Extract the [x, y] coordinate from the center of the cell holding the provided text.  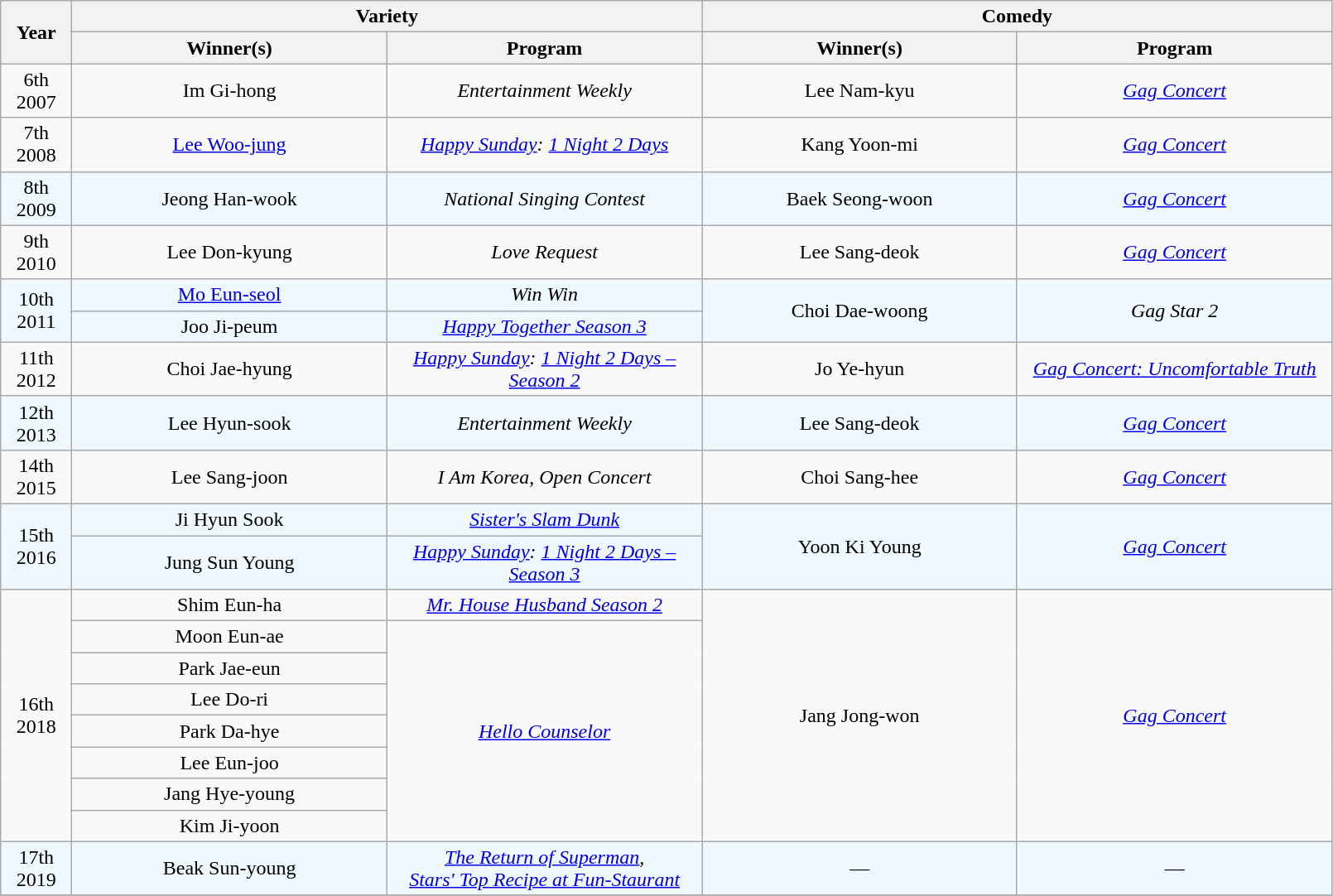
Mr. House Husband Season 2 [545, 605]
Variety [387, 17]
Im Gi-hong [230, 91]
15th 2016 [36, 547]
Choi Jae-hyung [230, 369]
Choi Sang-hee [859, 477]
Shim Eun-ha [230, 605]
Park Da-hye [230, 731]
Love Request [545, 252]
Gag Concert: Uncomfortable Truth [1174, 369]
Park Jae-eun [230, 668]
Lee Nam-kyu [859, 91]
8th 2009 [36, 199]
16th 2018 [36, 715]
Kang Yoon-mi [859, 144]
Joo Ji-peum [230, 326]
Happy Sunday: 1 Night 2 Days [545, 144]
Jeong Han-wook [230, 199]
Hello Counselor [545, 731]
Happy Sunday: 1 Night 2 Days – Season 3 [545, 561]
Lee Eun-joo [230, 763]
Jung Sun Young [230, 561]
Ji Hyun Sook [230, 519]
Happy Together Season 3 [545, 326]
Happy Sunday: 1 Night 2 Days – Season 2 [545, 369]
Sister's Slam Dunk [545, 519]
Lee Do-ri [230, 700]
14th 2015 [36, 477]
10th 2011 [36, 311]
Comedy [1017, 17]
Gag Star 2 [1174, 311]
Beak Sun-young [230, 868]
Jo Ye-hyun [859, 369]
12th 2013 [36, 422]
Choi Dae-woong [859, 311]
Mo Eun-seol [230, 295]
Lee Hyun-sook [230, 422]
Moon Eun-ae [230, 637]
Jang Jong-won [859, 715]
Win Win [545, 295]
National Singing Contest [545, 199]
Yoon Ki Young [859, 547]
The Return of Superman,Stars' Top Recipe at Fun-Staurant [545, 868]
11th 2012 [36, 369]
Baek Seong-woon [859, 199]
17th 2019 [36, 868]
Year [36, 32]
9th 2010 [36, 252]
Lee Don-kyung [230, 252]
6th 2007 [36, 91]
Lee Sang-joon [230, 477]
Jang Hye-young [230, 794]
I Am Korea, Open Concert [545, 477]
Lee Woo-jung [230, 144]
7th 2008 [36, 144]
Kim Ji-yoon [230, 826]
